Determine the (x, y) coordinate at the center of the cell enclosing the given text.  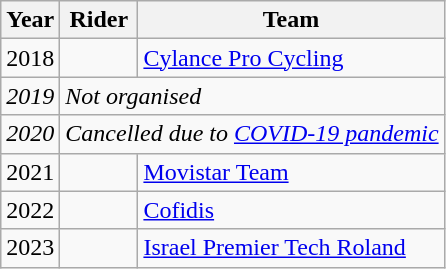
2018 (30, 58)
Not organised (252, 96)
Year (30, 20)
2020 (30, 134)
Cofidis (291, 210)
2021 (30, 172)
Israel Premier Tech Roland (291, 248)
2019 (30, 96)
2023 (30, 248)
Cancelled due to COVID-19 pandemic (252, 134)
2022 (30, 210)
Rider (99, 20)
Cylance Pro Cycling (291, 58)
Movistar Team (291, 172)
Team (291, 20)
